Find where the given text appears and provide that cell's center as (X, Y) coordinate. 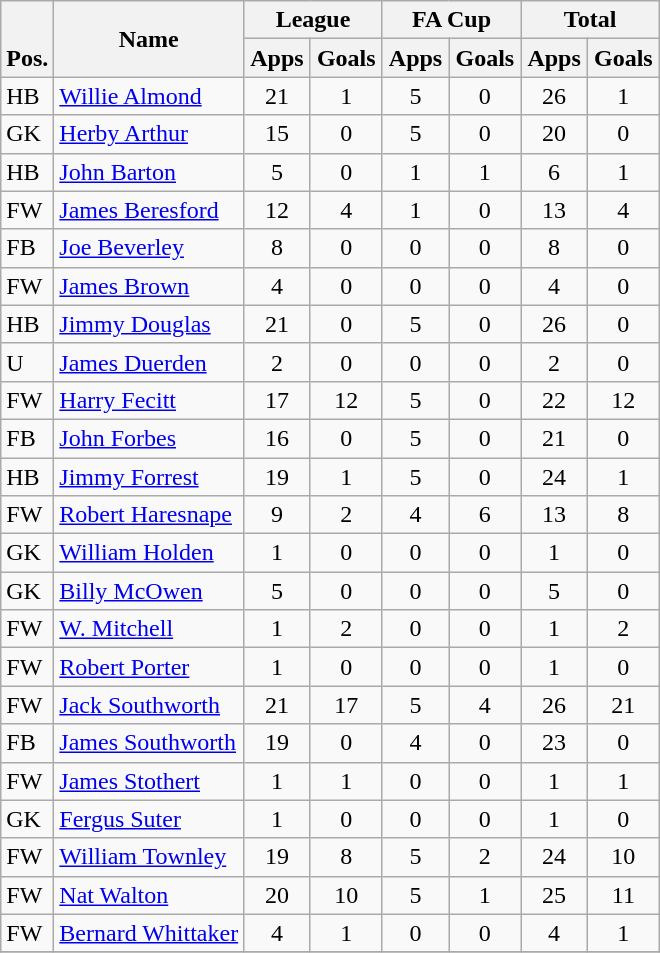
James Duerden (149, 362)
Robert Porter (149, 667)
James Southworth (149, 743)
John Forbes (149, 438)
FA Cup (452, 20)
Herby Arthur (149, 134)
Nat Walton (149, 895)
League (314, 20)
Billy McOwen (149, 591)
Harry Fecitt (149, 400)
James Beresford (149, 210)
Fergus Suter (149, 819)
Joe Beverley (149, 248)
Total (590, 20)
James Brown (149, 286)
Jack Southworth (149, 705)
25 (554, 895)
22 (554, 400)
11 (623, 895)
Robert Haresnape (149, 515)
Jimmy Forrest (149, 477)
Name (149, 39)
John Barton (149, 172)
James Stothert (149, 781)
Willie Almond (149, 96)
W. Mitchell (149, 629)
William Holden (149, 553)
9 (278, 515)
23 (554, 743)
Jimmy Douglas (149, 324)
Bernard Whittaker (149, 933)
Pos. (28, 39)
William Townley (149, 857)
U (28, 362)
15 (278, 134)
16 (278, 438)
